Pinpoint the cell where the given text exists, returning its (X, Y) midpoint coordinate. 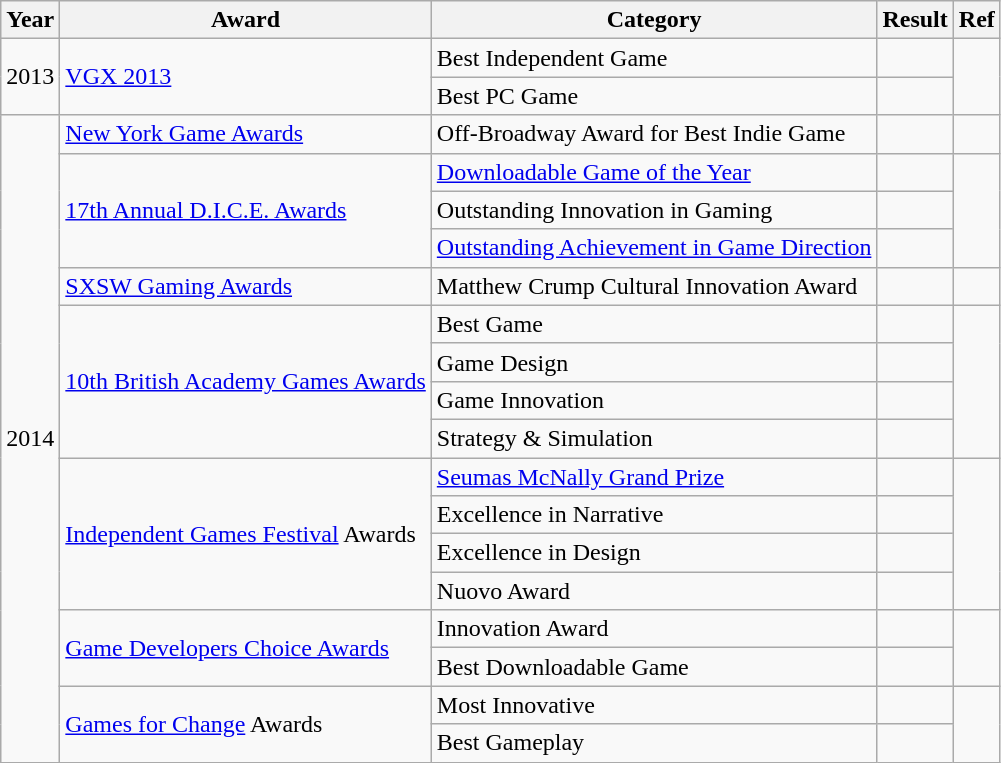
Matthew Crump Cultural Innovation Award (654, 286)
SXSW Gaming Awards (246, 286)
Excellence in Narrative (654, 515)
Category (654, 20)
17th Annual D.I.C.E. Awards (246, 210)
Best Gameplay (654, 743)
2013 (30, 77)
VGX 2013 (246, 77)
10th British Academy Games Awards (246, 381)
Game Innovation (654, 400)
Games for Change Awards (246, 724)
Ref (976, 20)
Game Developers Choice Awards (246, 648)
New York Game Awards (246, 134)
Excellence in Design (654, 553)
Seumas McNally Grand Prize (654, 477)
Best Game (654, 324)
Nuovo Award (654, 591)
Best Downloadable Game (654, 667)
Outstanding Innovation in Gaming (654, 210)
Game Design (654, 362)
2014 (30, 438)
Most Innovative (654, 705)
Strategy & Simulation (654, 438)
Award (246, 20)
Independent Games Festival Awards (246, 534)
Result (915, 20)
Outstanding Achievement in Game Direction (654, 248)
Year (30, 20)
Off-Broadway Award for Best Indie Game (654, 134)
Innovation Award (654, 629)
Best PC Game (654, 96)
Best Independent Game (654, 58)
Downloadable Game of the Year (654, 172)
